Locate the cell with the specified text and output its (X, Y) center coordinate. 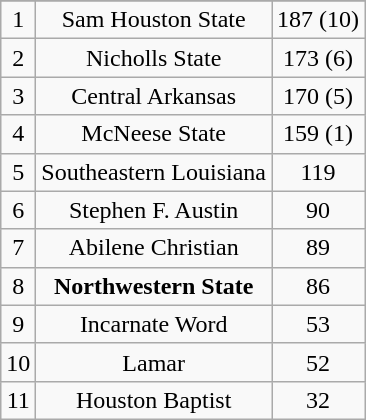
170 (5) (318, 96)
173 (6) (318, 58)
90 (318, 210)
Nicholls State (154, 58)
7 (18, 248)
McNeese State (154, 134)
1 (18, 20)
Houston Baptist (154, 400)
32 (318, 400)
Stephen F. Austin (154, 210)
89 (318, 248)
9 (18, 324)
Sam Houston State (154, 20)
Southeastern Louisiana (154, 172)
3 (18, 96)
4 (18, 134)
Abilene Christian (154, 248)
119 (318, 172)
53 (318, 324)
52 (318, 362)
Northwestern State (154, 286)
159 (1) (318, 134)
Lamar (154, 362)
86 (318, 286)
Central Arkansas (154, 96)
5 (18, 172)
187 (10) (318, 20)
Incarnate Word (154, 324)
6 (18, 210)
10 (18, 362)
8 (18, 286)
11 (18, 400)
2 (18, 58)
